Extract the [x, y] coordinate from the center of the cell holding the provided text.  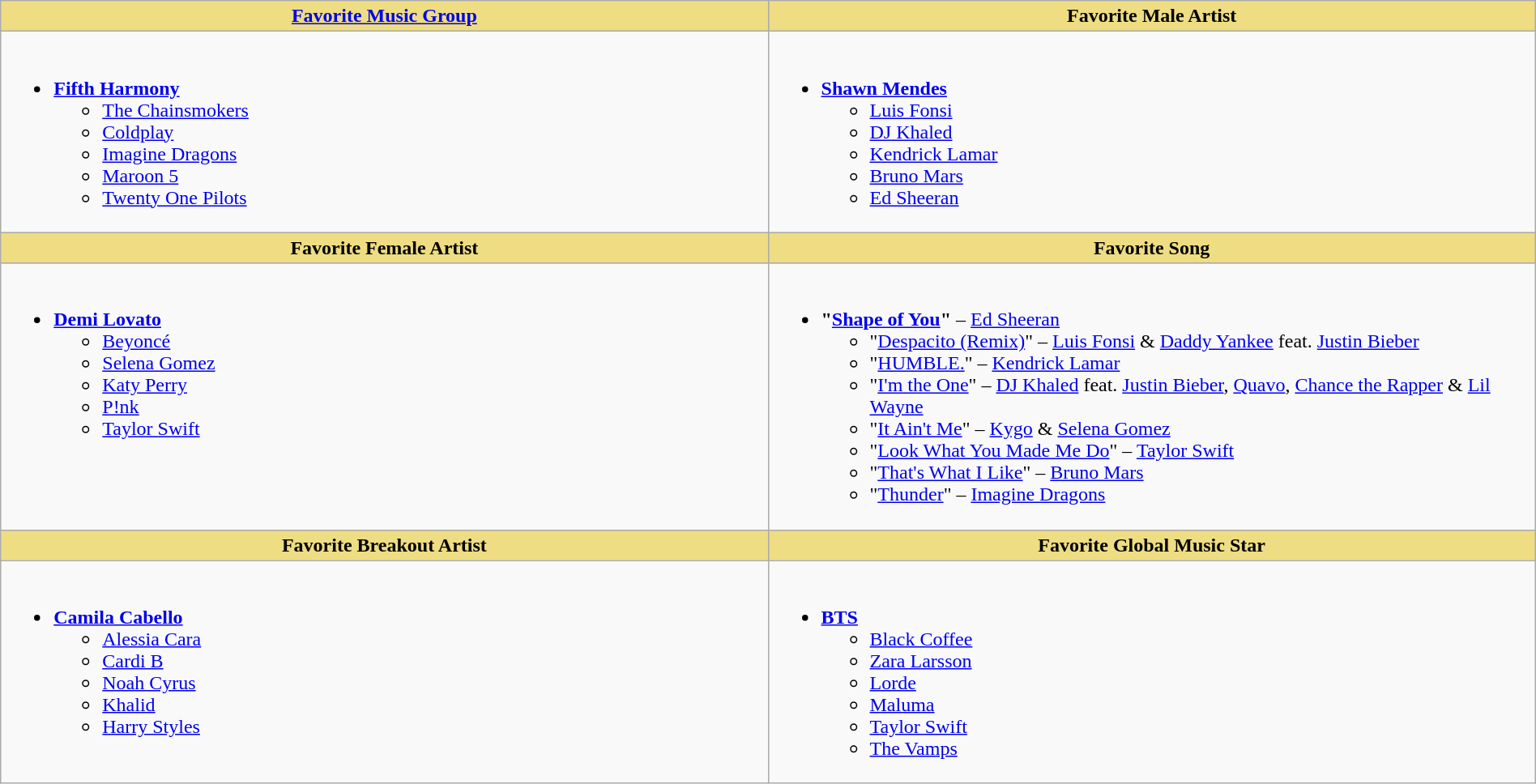
Favorite Song [1152, 248]
Favorite Breakout Artist [384, 545]
Camila CabelloAlessia CaraCardi BNoah CyrusKhalidHarry Styles [384, 672]
Favorite Male Artist [1152, 16]
Fifth HarmonyThe ChainsmokersColdplayImagine DragonsMaroon 5Twenty One Pilots [384, 132]
Favorite Music Group [384, 16]
Shawn MendesLuis FonsiDJ KhaledKendrick LamarBruno MarsEd Sheeran [1152, 132]
Favorite Female Artist [384, 248]
BTSBlack CoffeeZara LarssonLordeMalumaTaylor SwiftThe Vamps [1152, 672]
Favorite Global Music Star [1152, 545]
Demi LovatoBeyoncéSelena GomezKaty PerryP!nkTaylor Swift [384, 397]
